Provide the [x, y] coordinate of the cell's center where the given text is located.  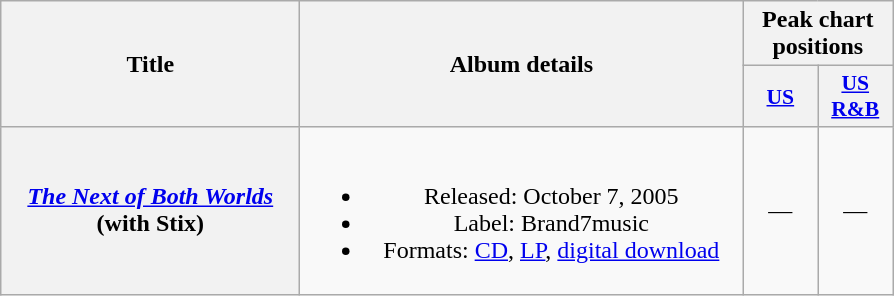
Peak chart positions [818, 34]
US [780, 96]
Album details [522, 64]
Title [150, 64]
The Next of Both Worlds(with Stix) [150, 210]
Released: October 7, 2005Label: Brand7musicFormats: CD, LP, digital download [522, 210]
USR&B [856, 96]
